Output the [X, Y] coordinate of the center of the cell containing the given text.  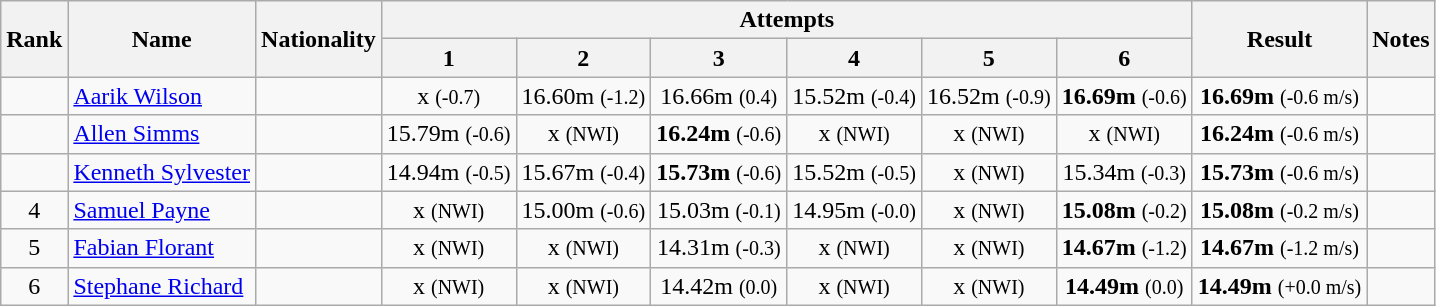
3 [719, 58]
Result [1280, 39]
14.49m (+0.0 m/s) [1280, 286]
15.03m (-0.1) [719, 210]
Name [162, 39]
15.52m (-0.4) [854, 96]
15.52m (-0.5) [854, 172]
Aarik Wilson [162, 96]
16.24m (-0.6 m/s) [1280, 134]
14.42m (0.0) [719, 286]
Stephane Richard [162, 286]
15.00m (-0.6) [584, 210]
Kenneth Sylvester [162, 172]
14.67m (-1.2) [1124, 248]
15.73m (-0.6 m/s) [1280, 172]
14.49m (0.0) [1124, 286]
x (-0.7) [448, 96]
Rank [34, 39]
14.31m (-0.3) [719, 248]
15.73m (-0.6) [719, 172]
Notes [1401, 39]
16.52m (-0.9) [988, 96]
Nationality [319, 39]
15.79m (-0.6) [448, 134]
14.67m (-1.2 m/s) [1280, 248]
15.08m (-0.2 m/s) [1280, 210]
16.60m (-1.2) [584, 96]
15.34m (-0.3) [1124, 172]
Attempts [786, 20]
Allen Simms [162, 134]
15.67m (-0.4) [584, 172]
16.69m (-0.6) [1124, 96]
15.08m (-0.2) [1124, 210]
Samuel Payne [162, 210]
16.24m (-0.6) [719, 134]
14.95m (-0.0) [854, 210]
2 [584, 58]
1 [448, 58]
Fabian Florant [162, 248]
16.66m (0.4) [719, 96]
14.94m (-0.5) [448, 172]
16.69m (-0.6 m/s) [1280, 96]
